Scan for the cell matching the given text and deliver its [X, Y] coordinate at center. 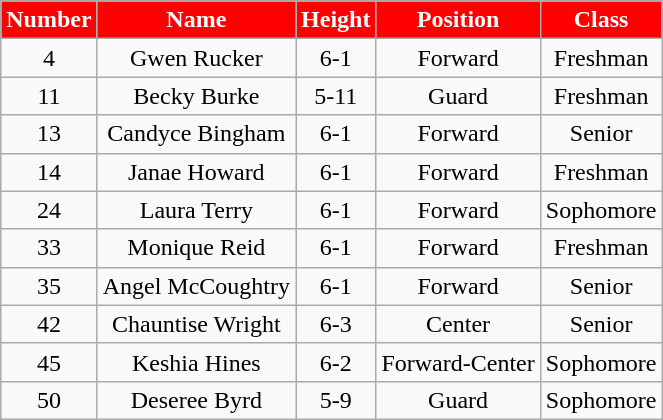
13 [49, 134]
Name [196, 20]
Number [49, 20]
Gwen Rucker [196, 58]
45 [49, 362]
Becky Burke [196, 96]
Class [601, 20]
Forward-Center [458, 362]
6-3 [336, 324]
Center [458, 324]
50 [49, 400]
35 [49, 286]
Angel McCoughtry [196, 286]
Janae Howard [196, 172]
Height [336, 20]
Chauntise Wright [196, 324]
4 [49, 58]
Keshia Hines [196, 362]
Laura Terry [196, 210]
42 [49, 324]
Deseree Byrd [196, 400]
14 [49, 172]
Monique Reid [196, 248]
11 [49, 96]
24 [49, 210]
5-11 [336, 96]
33 [49, 248]
Candyce Bingham [196, 134]
Position [458, 20]
6-2 [336, 362]
5-9 [336, 400]
